Return the (X, Y) coordinate for the center point of the cell that contains the specified text.  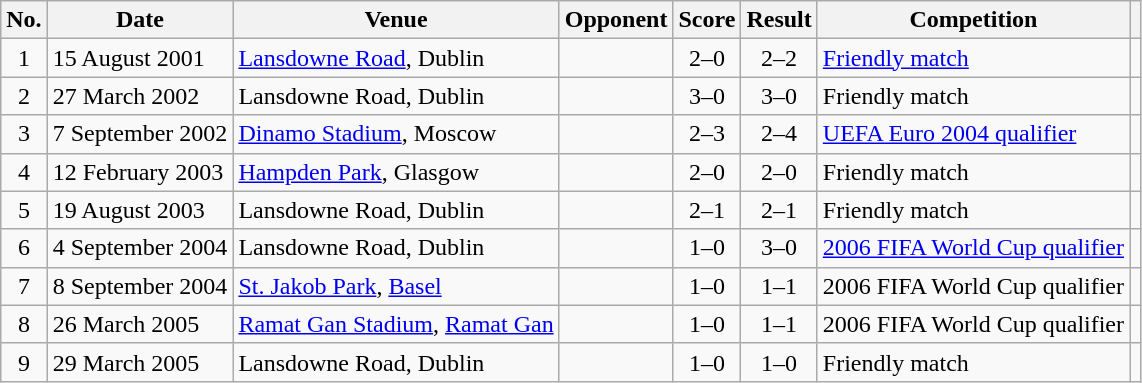
19 August 2003 (140, 210)
2–3 (707, 134)
8 (24, 324)
St. Jakob Park, Basel (396, 286)
2–2 (779, 58)
3 (24, 134)
4 September 2004 (140, 248)
4 (24, 172)
Competition (973, 20)
7 (24, 286)
7 September 2002 (140, 134)
1 (24, 58)
UEFA Euro 2004 qualifier (973, 134)
2–4 (779, 134)
9 (24, 362)
29 March 2005 (140, 362)
8 September 2004 (140, 286)
Venue (396, 20)
26 March 2005 (140, 324)
6 (24, 248)
Ramat Gan Stadium, Ramat Gan (396, 324)
Score (707, 20)
5 (24, 210)
No. (24, 20)
15 August 2001 (140, 58)
Date (140, 20)
Hampden Park, Glasgow (396, 172)
27 March 2002 (140, 96)
Opponent (616, 20)
12 February 2003 (140, 172)
2 (24, 96)
Dinamo Stadium, Moscow (396, 134)
Result (779, 20)
